Capture the cell that displays the provided text and extract its [X, Y] central coordinate. 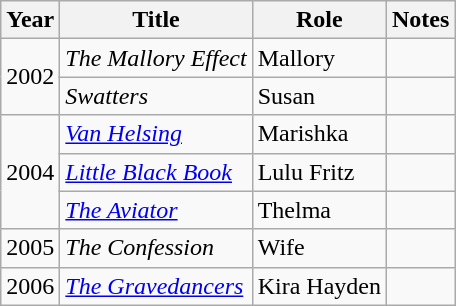
Year [30, 20]
Swatters [156, 96]
Little Black Book [156, 172]
2005 [30, 248]
Thelma [319, 210]
Notes [421, 20]
Lulu Fritz [319, 172]
The Mallory Effect [156, 58]
Kira Hayden [319, 286]
2006 [30, 286]
The Aviator [156, 210]
Susan [319, 96]
Mallory [319, 58]
2004 [30, 172]
The Confession [156, 248]
Role [319, 20]
Van Helsing [156, 134]
2002 [30, 77]
Title [156, 20]
Marishka [319, 134]
The Gravedancers [156, 286]
Wife [319, 248]
